Pinpoint the cell where the given text exists, returning its [X, Y] midpoint coordinate. 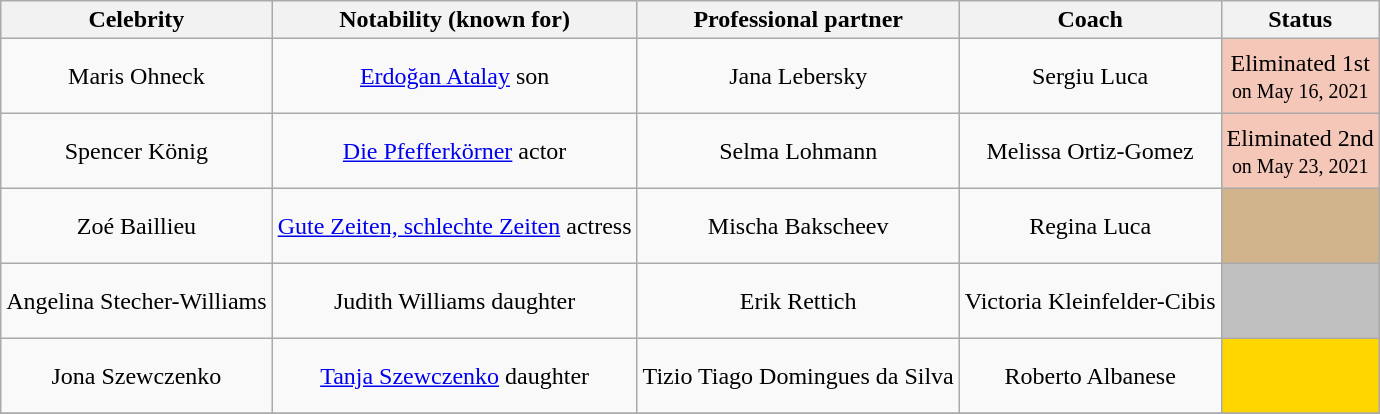
Tanja Szewczenko daughter [454, 376]
Status [1300, 20]
Maris Ohneck [137, 76]
Erik Rettich [798, 302]
Mischa Bakscheev [798, 226]
Melissa Ortiz-Gomez [1090, 152]
Jona Szewczenko [137, 376]
Tizio Tiago Domingues da Silva [798, 376]
Judith Williams daughter [454, 302]
Notability (known for) [454, 20]
Victoria Kleinfelder-Cibis [1090, 302]
Zoé Baillieu [137, 226]
Selma Lohmann [798, 152]
Sergiu Luca [1090, 76]
Gute Zeiten, schlechte Zeiten actress [454, 226]
Angelina Stecher-Williams [137, 302]
Eliminated 1ston May 16, 2021 [1300, 76]
Professional partner [798, 20]
Die Pfefferkörner actor [454, 152]
Celebrity [137, 20]
Eliminated 2ndon May 23, 2021 [1300, 152]
Coach [1090, 20]
Erdoğan Atalay son [454, 76]
Jana Lebersky [798, 76]
Regina Luca [1090, 226]
Spencer König [137, 152]
Roberto Albanese [1090, 376]
